From the cell containing the given text, extract its center point as [x, y] coordinate. 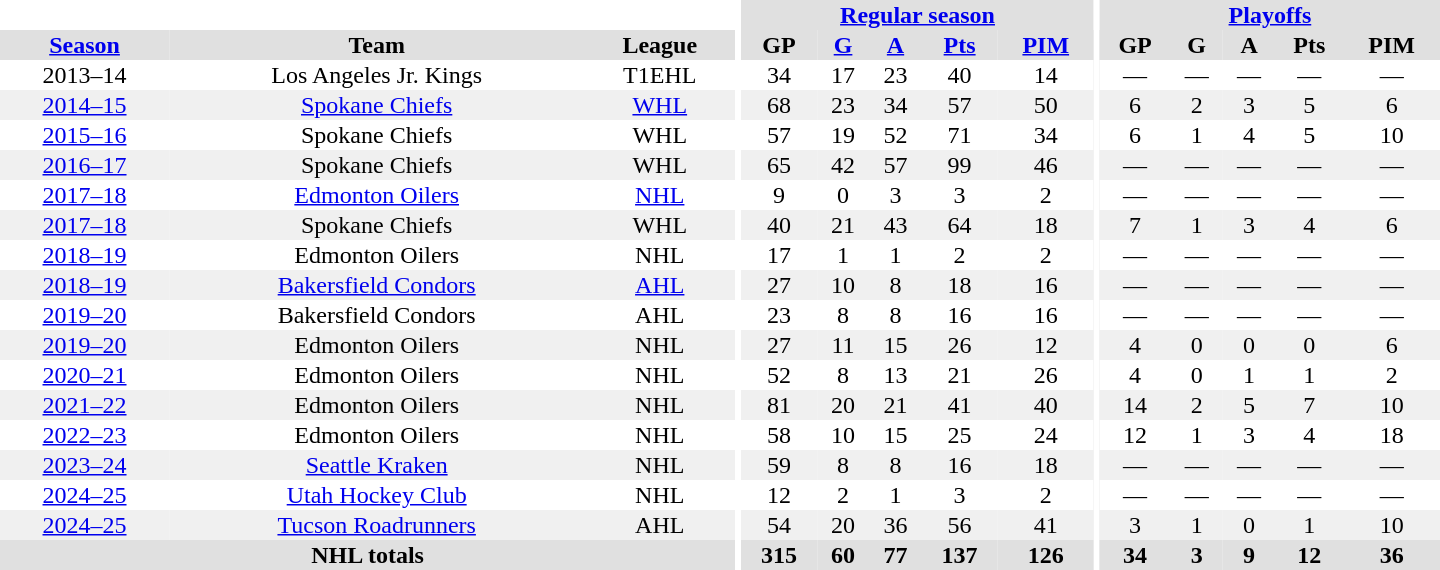
42 [843, 165]
T1EHL [660, 75]
65 [779, 165]
50 [1046, 105]
2015–16 [84, 135]
2020–21 [84, 375]
68 [779, 105]
19 [843, 135]
2023–24 [84, 465]
Playoffs [1270, 15]
Regular season [918, 15]
59 [779, 465]
46 [1046, 165]
Season [84, 45]
315 [779, 555]
25 [960, 435]
League [660, 45]
77 [895, 555]
Los Angeles Jr. Kings [376, 75]
Seattle Kraken [376, 465]
Team [376, 45]
71 [960, 135]
2014–15 [84, 105]
2016–17 [84, 165]
99 [960, 165]
Utah Hockey Club [376, 495]
2013–14 [84, 75]
64 [960, 225]
126 [1046, 555]
58 [779, 435]
137 [960, 555]
2021–22 [84, 405]
2022–23 [84, 435]
NHL totals [368, 555]
24 [1046, 435]
43 [895, 225]
54 [779, 525]
11 [843, 345]
60 [843, 555]
Tucson Roadrunners [376, 525]
81 [779, 405]
13 [895, 375]
56 [960, 525]
